Determine the [X, Y] coordinate at the center of the cell enclosing the given text.  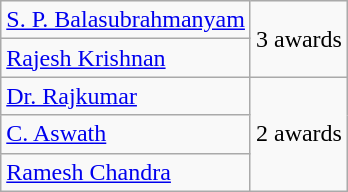
Ramesh Chandra [126, 172]
S. P. Balasubrahmanyam [126, 20]
3 awards [298, 39]
Rajesh Krishnan [126, 58]
Dr. Rajkumar [126, 96]
C. Aswath [126, 134]
2 awards [298, 134]
